Capture the cell that displays the provided text and extract its [X, Y] central coordinate. 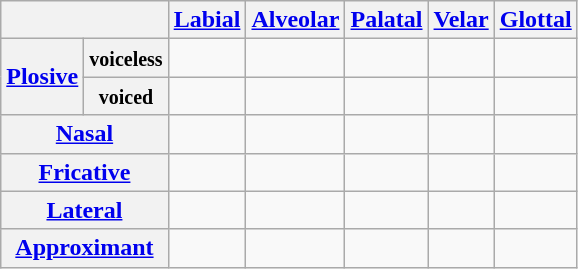
Alveolar [296, 20]
Lateral [84, 210]
Nasal [84, 134]
Glottal [536, 20]
voiceless [126, 58]
Palatal [386, 20]
Approximant [84, 248]
Fricative [84, 172]
Labial [207, 20]
Plosive [42, 77]
Velar [461, 20]
voiced [126, 96]
